Locate the cell with the specified text and output its [X, Y] center coordinate. 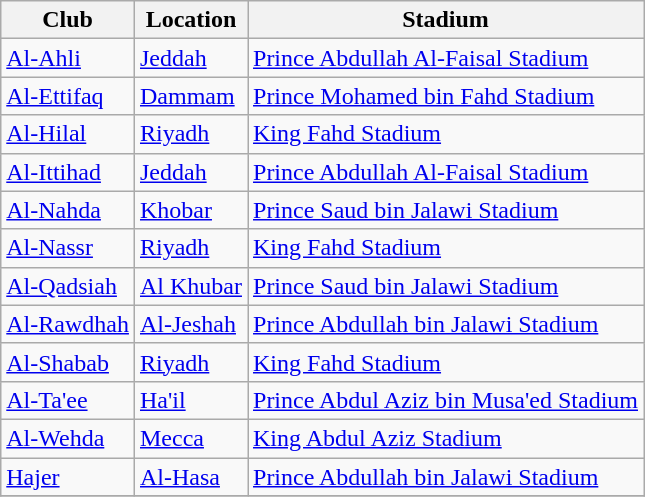
Location [190, 20]
Al-Qadsiah [68, 286]
Club [68, 20]
Mecca [190, 438]
Al-Ittihad [68, 172]
Ha'il [190, 400]
Al-Rawdhah [68, 324]
Al-Ettifaq [68, 96]
Al-Hilal [68, 134]
Dammam [190, 96]
Prince Abdul Aziz bin Musa'ed Stadium [446, 400]
Al-Shabab [68, 362]
Khobar [190, 210]
Al-Jeshah [190, 324]
Al-Ta'ee [68, 400]
Al-Wehda [68, 438]
Stadium [446, 20]
Al Khubar [190, 286]
Al-Nassr [68, 248]
Hajer [68, 477]
Prince Mohamed bin Fahd Stadium [446, 96]
King Abdul Aziz Stadium [446, 438]
Al-Nahda [68, 210]
Al-Ahli [68, 58]
Al-Hasa [190, 477]
